For the text-containing cell, return its midpoint in [X, Y] coordinate format. 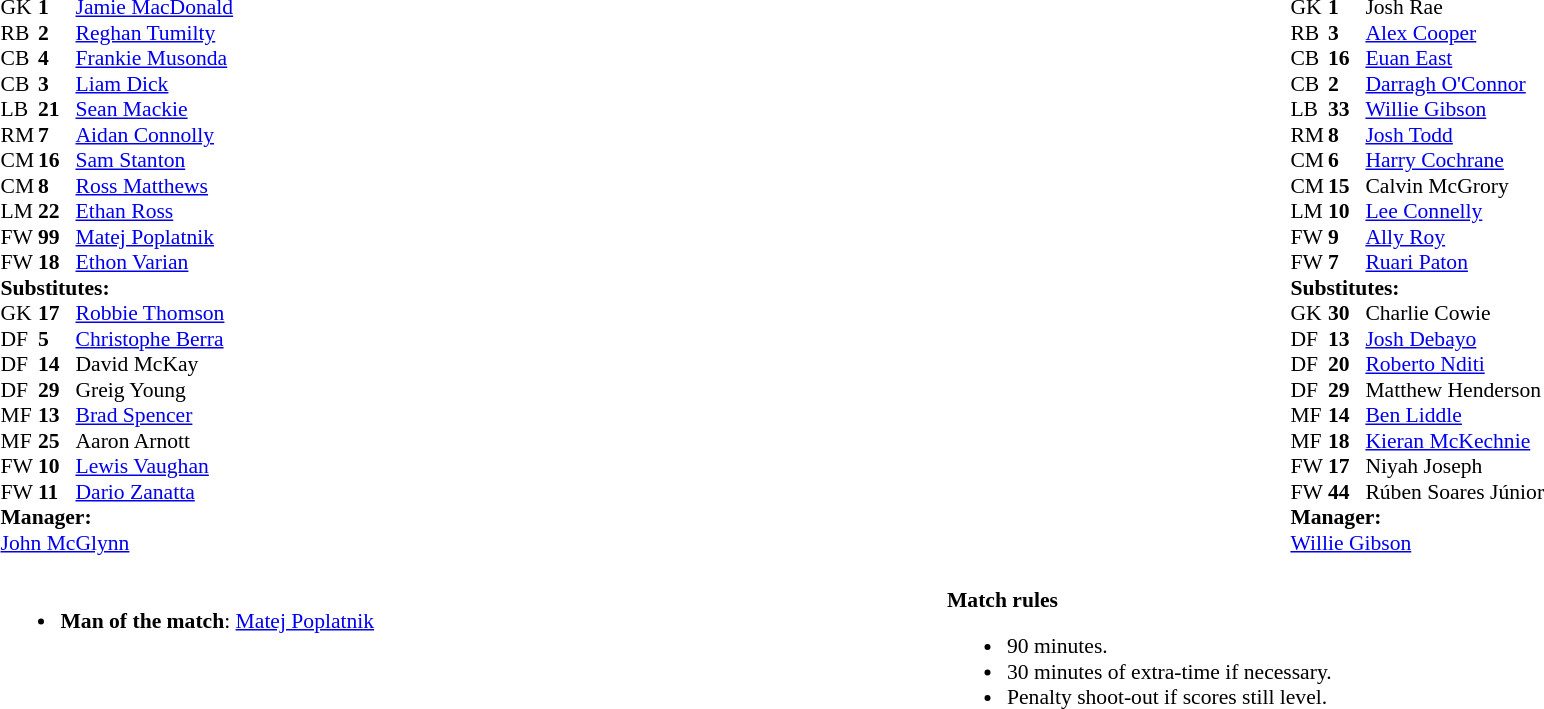
Ethon Varian [155, 263]
Kieran McKechnie [1454, 441]
Josh Todd [1454, 135]
Ethan Ross [155, 211]
Brad Spencer [155, 415]
Niyah Joseph [1454, 467]
Rúben Soares Júnior [1454, 492]
Aaron Arnott [155, 441]
Ruari Paton [1454, 263]
4 [57, 59]
Lee Connelly [1454, 211]
99 [57, 237]
44 [1347, 492]
Ally Roy [1454, 237]
Calvin McGrory [1454, 186]
21 [57, 109]
5 [57, 339]
Sean Mackie [155, 109]
Alex Cooper [1454, 33]
Lewis Vaughan [155, 467]
John McGlynn [116, 543]
Euan East [1454, 59]
Sam Stanton [155, 161]
25 [57, 441]
Ben Liddle [1454, 415]
Liam Dick [155, 84]
Ross Matthews [155, 186]
Frankie Musonda [155, 59]
Matej Poplatnik [155, 237]
Robbie Thomson [155, 313]
Charlie Cowie [1454, 313]
Darragh O'Connor [1454, 84]
David McKay [155, 365]
Dario Zanatta [155, 492]
Roberto Nditi [1454, 365]
Greig Young [155, 390]
Matthew Henderson [1454, 390]
15 [1347, 186]
Christophe Berra [155, 339]
Josh Debayo [1454, 339]
22 [57, 211]
11 [57, 492]
Aidan Connolly [155, 135]
9 [1347, 237]
20 [1347, 365]
33 [1347, 109]
Harry Cochrane [1454, 161]
6 [1347, 161]
30 [1347, 313]
Reghan Tumilty [155, 33]
